Extract the (X, Y) coordinate from the center of the cell holding the provided text.  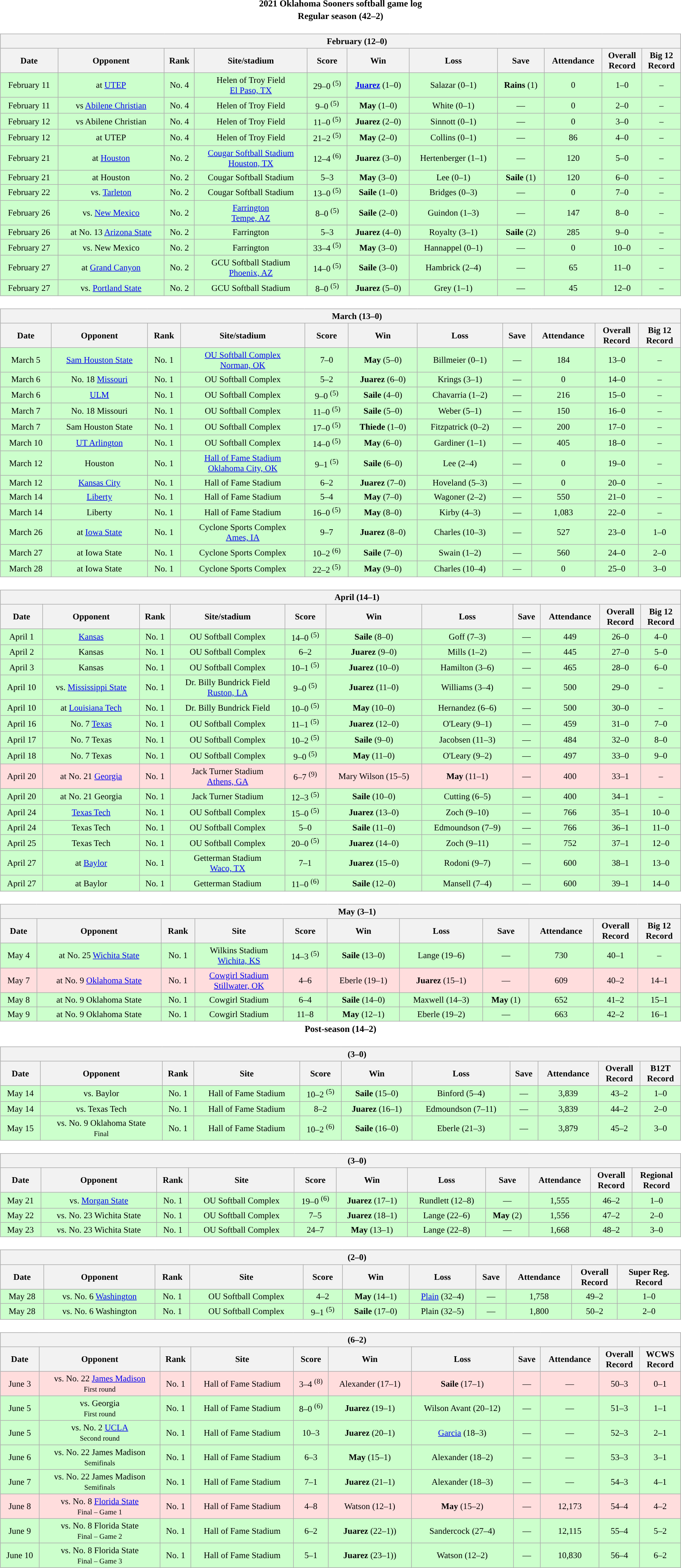
14–3 (5) (306, 956)
Hertenberger (1–1) (453, 158)
Maxwell (14–3) (441, 1000)
May (12–1) (363, 1014)
Getterman Stadium (228, 883)
Juarez (20–1) (370, 1433)
(2–0) (340, 1257)
28–0 (620, 667)
1–1 (660, 1408)
13–0 (5) (327, 192)
O'Leary (9–1) (467, 724)
vs. GeorgiaFirst round (100, 1408)
609 (561, 980)
6–4 (306, 1000)
54–4 (619, 1506)
February 22 (29, 192)
at Grand Canyon (111, 268)
May (11–1) (467, 776)
Goff (7–3) (467, 636)
37–1 (620, 843)
Juarez (11–0) (374, 687)
May 4 (19, 956)
Saile (8–0) (374, 636)
12–4 (6) (327, 158)
8–0 (6) (311, 1408)
Gardiner (1–1) (460, 443)
17–0 (5) (327, 427)
April 17 (22, 740)
Juarez (4–0) (378, 232)
Jack Turner StadiumAthens, GA (228, 776)
Eberle (19–2) (441, 1014)
Juarez (18–1) (372, 1216)
Jacobsen (11–3) (467, 740)
Zoch (9–11) (467, 843)
6–7 (9) (305, 776)
Eberle (21–3) (461, 1128)
O'Leary (9–2) (467, 755)
June 3 (20, 1384)
32–0 (620, 740)
459 (570, 724)
527 (563, 532)
50–3 (619, 1384)
16–1 (659, 1014)
Saile (10–0) (374, 796)
23–0 (616, 532)
May 15 (21, 1128)
Juarez (14–0) (374, 843)
Mary Wilson (15–5) (374, 776)
Wilkins StadiumWichita, KS (239, 956)
at No. 25 Wichita State (99, 956)
484 (570, 740)
May 23 (21, 1230)
19–0 (616, 463)
May (10–0) (374, 708)
Wagoner (2–2) (460, 497)
1,083 (563, 512)
216 (563, 395)
497 (570, 755)
21–2 (5) (327, 137)
Juarez (5–0) (378, 288)
May (1) (506, 1000)
53–3 (619, 1457)
B12TRecord (660, 1073)
Krings (3–1) (460, 379)
Alexander (17–1) (370, 1384)
31–0 (620, 724)
Juarez (19–1) (370, 1408)
Grey (1–1) (453, 288)
May (15–2) (462, 1506)
29–0 (5) (327, 85)
Cyclone Sports ComplexAmes, IA (242, 532)
47–2 (611, 1216)
April 25 (22, 843)
Kansas City (100, 482)
12,173 (570, 1506)
Saile (9–0) (374, 740)
Juarez (2–0) (378, 121)
Juarez (22–1)) (370, 1531)
at Louisiana Tech (91, 708)
May 22 (21, 1216)
27–0 (620, 652)
(6–2) (340, 1339)
Wilson Avant (20–12) (462, 1408)
405 (563, 443)
June 10 (20, 1556)
vs. Mississippi State (91, 687)
12–3 (5) (305, 796)
April 16 (22, 724)
Hernandez (6–6) (467, 708)
Saile (13–0) (363, 956)
ULM (100, 395)
Chavarria (1–2) (460, 395)
10–3 (311, 1433)
Swain (1–2) (460, 552)
vs. Baylor (101, 1093)
April 2 (22, 652)
465 (570, 667)
Hoveland (5–3) (460, 482)
15–1 (659, 1000)
June 7 (20, 1482)
at No. 13 Arizona State (111, 232)
Saile (7–0) (383, 552)
45–2 (619, 1128)
Juarez (23–1)) (370, 1556)
Lange (22–6) (447, 1216)
Helen of Troy FieldEl Paso, TX (251, 85)
33–1 (620, 776)
Hannappel (0–1) (453, 247)
Rundlett (12–8) (447, 1200)
vs. No. 2 UCLASecond round (100, 1433)
3–4 (8) (311, 1384)
Thiede (1–0) (383, 427)
Saile (2–0) (378, 213)
UT Arlington (100, 443)
May (7–0) (383, 497)
RegionalRecord (657, 1180)
vs. Texas Tech (101, 1109)
Saile (17–1) (462, 1384)
WCWSRecord (660, 1359)
Plain (32–5) (442, 1311)
35–1 (620, 812)
Juarez (13–0) (374, 812)
May 7 (19, 980)
Charles (10–3) (460, 532)
May (3–1) (340, 912)
48–2 (611, 1230)
May (11–0) (374, 755)
Alexander (18–3) (462, 1482)
Saile (5–0) (383, 411)
Saile (1–0) (378, 192)
Hall of Fame StadiumOklahoma City, OK (242, 463)
3–1 (660, 1457)
11–8 (306, 1014)
May (5–0) (383, 360)
Royalty (3–1) (453, 232)
Juarez (8–0) (383, 532)
Saile (11–0) (374, 828)
vs. No. 8 Florida StateFinal – Game 2 (100, 1531)
50–2 (594, 1311)
April 1 (22, 636)
10,830 (570, 1556)
Mansell (7–4) (467, 883)
April 3 (22, 667)
55–4 (619, 1531)
June 9 (20, 1531)
11–0 (6) (305, 883)
May (6–0) (383, 443)
40–2 (616, 980)
730 (561, 956)
Saile (14–0) (363, 1000)
Weber (5–1) (460, 411)
Rains (1) (521, 85)
34–1 (620, 796)
Juarez (15–0) (374, 863)
Juarez (1–0) (378, 85)
Saile (2) (521, 232)
5–1 (311, 1556)
9–7 (327, 532)
25–0 (616, 568)
May (2–0) (378, 137)
1,555 (559, 1200)
16–0 (5) (327, 512)
March 5 (26, 360)
36–1 (620, 828)
29–0 (620, 687)
42–2 (616, 1014)
Juarez (15–1) (441, 980)
Saile (3–0) (378, 268)
24–0 (616, 552)
49–2 (594, 1296)
20–0 (5) (305, 843)
GCU Softball StadiumPhoenix, AZ (251, 268)
Salazar (0–1) (453, 85)
White (0–1) (453, 105)
Rodoni (9–7) (467, 863)
Eberle (19–1) (363, 980)
1,758 (539, 1296)
Juarez (3–0) (378, 158)
20–0 (616, 482)
Juarez (10–0) (374, 667)
550 (563, 497)
17–0 (616, 427)
OU Softball ComplexNorman, OK (242, 360)
Williams (3–4) (467, 687)
26–0 (620, 636)
Alexander (18–2) (462, 1457)
March 27 (26, 552)
May (13–1) (372, 1230)
Fitzpatrick (0–2) (460, 427)
Charles (10–4) (460, 568)
Cowgirl StadiumStillwater, OK (239, 980)
Watson (12–1) (370, 1506)
6–3 (311, 1457)
vs. Tarleton (111, 192)
200 (563, 427)
Lange (22–8) (447, 1230)
43–2 (619, 1093)
4–1 (660, 1482)
30–0 (620, 708)
Watson (12–2) (462, 1556)
vs. Portland State (111, 288)
May (1–0) (378, 105)
Kirby (4–3) (460, 512)
3,879 (568, 1128)
22–2 (5) (327, 568)
38–1 (620, 863)
445 (570, 652)
Saile (6–0) (383, 463)
May 21 (21, 1200)
Juarez (21–1) (370, 1482)
Sandercock (27–4) (462, 1531)
Lee (0–1) (453, 177)
2–1 (660, 1433)
19–0 (6) (315, 1200)
11–1 (5) (305, 724)
52–3 (619, 1433)
Hamilton (3–6) (467, 667)
Juarez (17–1) (372, 1200)
150 (563, 411)
41–2 (616, 1000)
FarringtonTempe, AZ (251, 213)
4–8 (311, 1506)
39–1 (620, 883)
Saile (4–0) (383, 395)
Juarez (6–0) (383, 379)
21–0 (616, 497)
Jack Turner Stadium (228, 796)
March 28 (26, 568)
February (12–0) (340, 41)
Plain (32–4) (442, 1296)
184 (563, 360)
4–6 (306, 980)
June 6 (20, 1457)
April (14–1) (340, 597)
Saile (15–0) (377, 1093)
Juarez (12–0) (374, 724)
vs. No. 22 James MadisonFirst round (100, 1384)
33–4 (5) (327, 247)
10–0 (5) (305, 708)
449 (570, 636)
Edmoundson (7–11) (461, 1109)
16–0 (616, 411)
Saile (12–0) (374, 883)
46–2 (611, 1200)
Lee (2–4) (460, 463)
12,115 (570, 1531)
Billmeier (0–1) (460, 360)
vs. No. 9 Oklahoma StateFinal (101, 1128)
15–0 (5) (305, 812)
285 (573, 232)
March 26 (26, 532)
22–0 (616, 512)
14–1 (659, 980)
June 8 (20, 1506)
Houston (100, 463)
5–4 (327, 497)
65 (573, 268)
1,556 (559, 1216)
Binford (5–4) (461, 1093)
56–4 (619, 1556)
7–5 (315, 1216)
May (9–0) (383, 568)
Hambrick (2–4) (453, 268)
0–1 (660, 1384)
May (2) (508, 1216)
560 (563, 552)
Getterman StadiumWaco, TX (228, 863)
1,668 (559, 1230)
Dr. Billy Bundrick FieldRuston, LA (228, 687)
51–3 (619, 1408)
vs. No. 8 Florida StateFinal – Game 3 (100, 1556)
GCU Softball Stadium (251, 288)
Mills (1–2) (467, 652)
May (8–0) (383, 512)
Garcia (18–3) (462, 1433)
33–0 (620, 755)
Cutting (6–5) (467, 796)
vs. Morgan State (99, 1200)
Saile (17–0) (376, 1311)
May 8 (19, 1000)
44–2 (619, 1109)
652 (561, 1000)
Super Reg.Record (649, 1277)
15–0 (616, 395)
Saile (1) (521, 177)
663 (561, 1014)
8–2 (320, 1109)
Sinnott (0–1) (453, 121)
147 (573, 213)
54–3 (619, 1482)
Cougar Softball StadiumHouston, TX (251, 158)
10–1 (5) (305, 667)
Guindon (1–3) (453, 213)
May (15–1) (370, 1457)
Saile (16–0) (377, 1128)
86 (573, 137)
March 10 (26, 443)
45 (573, 288)
April 18 (22, 755)
1,800 (539, 1311)
Lange (19–6) (441, 956)
Zoch (9–10) (467, 812)
Juarez (9–0) (374, 652)
May (14–1) (376, 1296)
March (13–0) (340, 316)
18–0 (616, 443)
Juarez (16–1) (377, 1109)
May 9 (19, 1014)
Collins (0–1) (453, 137)
Bridges (0–3) (453, 192)
752 (570, 843)
vs. No. 8 Florida StateFinal – Game 1 (100, 1506)
24–7 (315, 1230)
Edmoundson (7–9) (467, 828)
Dr. Billy Bundrick Field (228, 708)
40–1 (616, 956)
Juarez (7–0) (383, 482)
